Return (X, Y) of the center of cell containing provided text 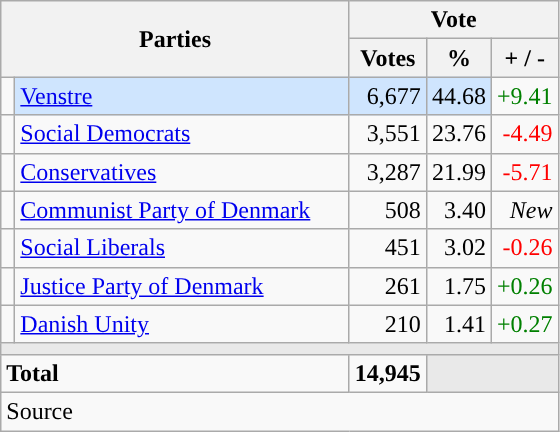
-5.71 (524, 172)
261 (388, 286)
Source (280, 411)
1.41 (458, 324)
44.68 (458, 96)
Conservatives (182, 172)
+0.26 (524, 286)
New (524, 210)
14,945 (388, 373)
Social Liberals (182, 248)
21.99 (458, 172)
508 (388, 210)
Justice Party of Denmark (182, 286)
3.40 (458, 210)
3.02 (458, 248)
451 (388, 248)
Danish Unity (182, 324)
Vote (454, 20)
+ / - (524, 58)
6,677 (388, 96)
Total (176, 373)
Venstre (182, 96)
3,287 (388, 172)
1.75 (458, 286)
Communist Party of Denmark (182, 210)
% (458, 58)
+9.41 (524, 96)
Parties (176, 39)
Votes (388, 58)
Social Democrats (182, 134)
-0.26 (524, 248)
+0.27 (524, 324)
-4.49 (524, 134)
210 (388, 324)
23.76 (458, 134)
3,551 (388, 134)
